Scan for the cell matching the given text and deliver its (X, Y) coordinate at center. 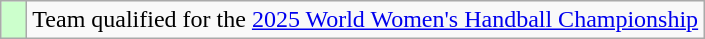
Team qualified for the 2025 World Women's Handball Championship (366, 20)
